Capture the cell that displays the provided text and extract its [X, Y] central coordinate. 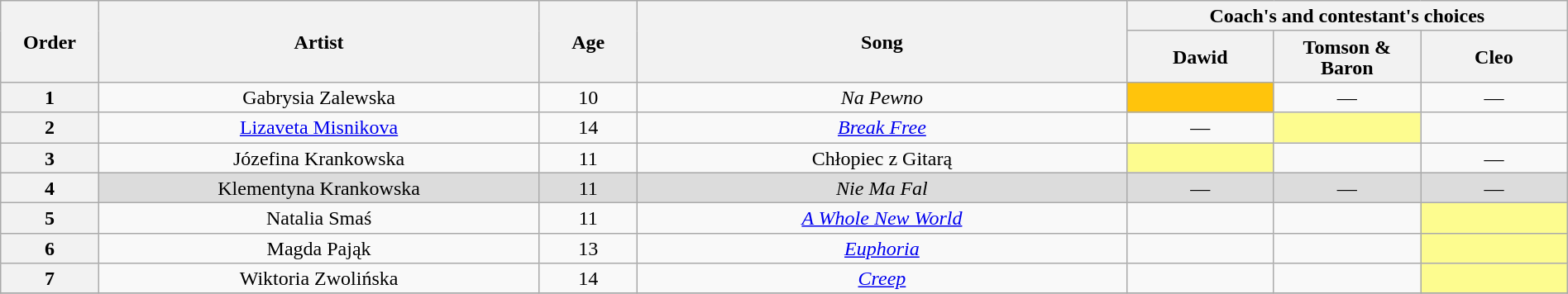
13 [588, 248]
Gabrysia Zalewska [319, 97]
Coach's and contestant's choices [1346, 17]
Chłopiec z Gitarą [882, 157]
Age [588, 41]
Wiktoria Zwolińska [319, 279]
Euphoria [882, 248]
A Whole New World [882, 218]
Lizaveta Misnikova [319, 127]
Dawid [1200, 56]
Order [50, 41]
Józefina Krankowska [319, 157]
Creep [882, 279]
3 [50, 157]
6 [50, 248]
4 [50, 188]
2 [50, 127]
Magda Pająk [319, 248]
1 [50, 97]
5 [50, 218]
Break Free [882, 127]
Artist [319, 41]
Na Pewno [882, 97]
Cleo [1494, 56]
Klementyna Krankowska [319, 188]
Natalia Smaś [319, 218]
10 [588, 97]
Song [882, 41]
7 [50, 279]
Nie Ma Fal [882, 188]
Tomson & Baron [1347, 56]
